For the text-containing cell, return its midpoint in [X, Y] coordinate format. 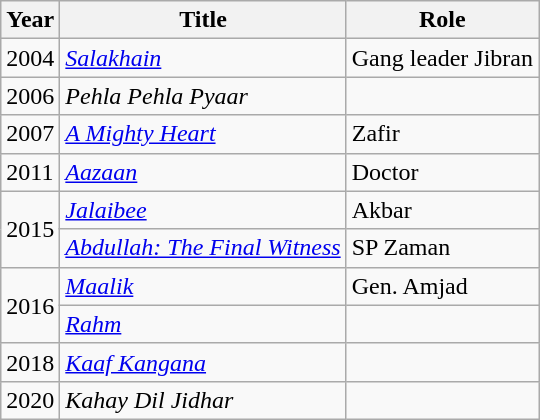
Doctor [442, 172]
Role [442, 20]
Abdullah: The Final Witness [203, 248]
2007 [30, 134]
Aazaan [203, 172]
A Mighty Heart [203, 134]
Kahay Dil Jidhar [203, 400]
Salakhain [203, 58]
Gen. Amjad [442, 286]
2011 [30, 172]
Rahm [203, 324]
2020 [30, 400]
Title [203, 20]
2016 [30, 305]
2004 [30, 58]
2015 [30, 229]
Pehla Pehla Pyaar [203, 96]
Kaaf Kangana [203, 362]
Zafir [442, 134]
2018 [30, 362]
SP Zaman [442, 248]
2006 [30, 96]
Gang leader Jibran [442, 58]
Maalik [203, 286]
Akbar [442, 210]
Year [30, 20]
Jalaibee [203, 210]
